Pinpoint the cell where the given text exists, returning its [x, y] midpoint coordinate. 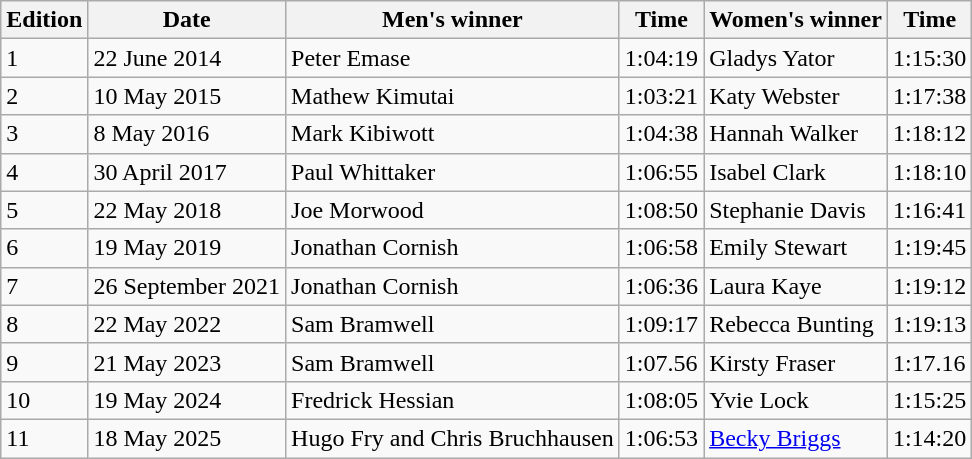
1:17:38 [929, 96]
Stephanie Davis [796, 210]
8 [44, 324]
1:06:36 [661, 286]
Mathew Kimutai [453, 96]
Emily Stewart [796, 248]
1:16:41 [929, 210]
19 May 2024 [187, 400]
21 May 2023 [187, 362]
7 [44, 286]
Fredrick Hessian [453, 400]
2 [44, 96]
Becky Briggs [796, 438]
Rebecca Bunting [796, 324]
1:19:45 [929, 248]
Hannah Walker [796, 134]
30 April 2017 [187, 172]
1:18:12 [929, 134]
Katy Webster [796, 96]
Women's winner [796, 20]
1:14:20 [929, 438]
Edition [44, 20]
19 May 2019 [187, 248]
1:06:58 [661, 248]
1:06:53 [661, 438]
1:08:05 [661, 400]
1:15:25 [929, 400]
1:19:12 [929, 286]
4 [44, 172]
1:07.56 [661, 362]
1:08:50 [661, 210]
3 [44, 134]
1:09:17 [661, 324]
1:04:19 [661, 58]
1:04:38 [661, 134]
1:18:10 [929, 172]
Peter Emase [453, 58]
1:17.16 [929, 362]
1:15:30 [929, 58]
22 May 2022 [187, 324]
8 May 2016 [187, 134]
Paul Whittaker [453, 172]
Hugo Fry and Chris Bruchhausen [453, 438]
11 [44, 438]
18 May 2025 [187, 438]
Mark Kibiwott [453, 134]
Men's winner [453, 20]
Kirsty Fraser [796, 362]
5 [44, 210]
1 [44, 58]
Date [187, 20]
22 June 2014 [187, 58]
1:06:55 [661, 172]
26 September 2021 [187, 286]
Gladys Yator [796, 58]
10 [44, 400]
Isabel Clark [796, 172]
1:03:21 [661, 96]
1:19:13 [929, 324]
9 [44, 362]
22 May 2018 [187, 210]
Joe Morwood [453, 210]
10 May 2015 [187, 96]
Laura Kaye [796, 286]
6 [44, 248]
Yvie Lock [796, 400]
